Capture the cell that displays the provided text and extract its (x, y) central coordinate. 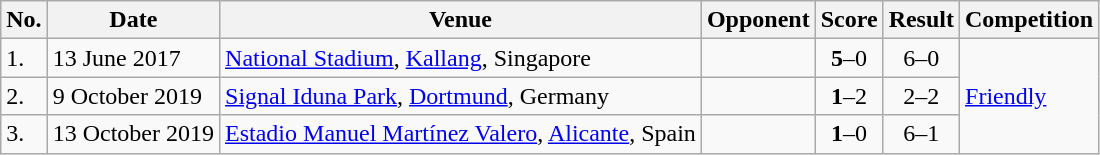
Date (133, 20)
Opponent (758, 20)
9 October 2019 (133, 96)
No. (24, 20)
6–0 (921, 58)
6–1 (921, 134)
Score (849, 20)
Result (921, 20)
2–2 (921, 96)
5–0 (849, 58)
Competition (1030, 20)
1–0 (849, 134)
1–2 (849, 96)
Friendly (1030, 96)
13 June 2017 (133, 58)
2. (24, 96)
Signal Iduna Park, Dortmund, Germany (461, 96)
1. (24, 58)
National Stadium, Kallang, Singapore (461, 58)
3. (24, 134)
Estadio Manuel Martínez Valero, Alicante, Spain (461, 134)
Venue (461, 20)
13 October 2019 (133, 134)
